Search for the cell housing the specified text and yield its (x, y) center coordinate. 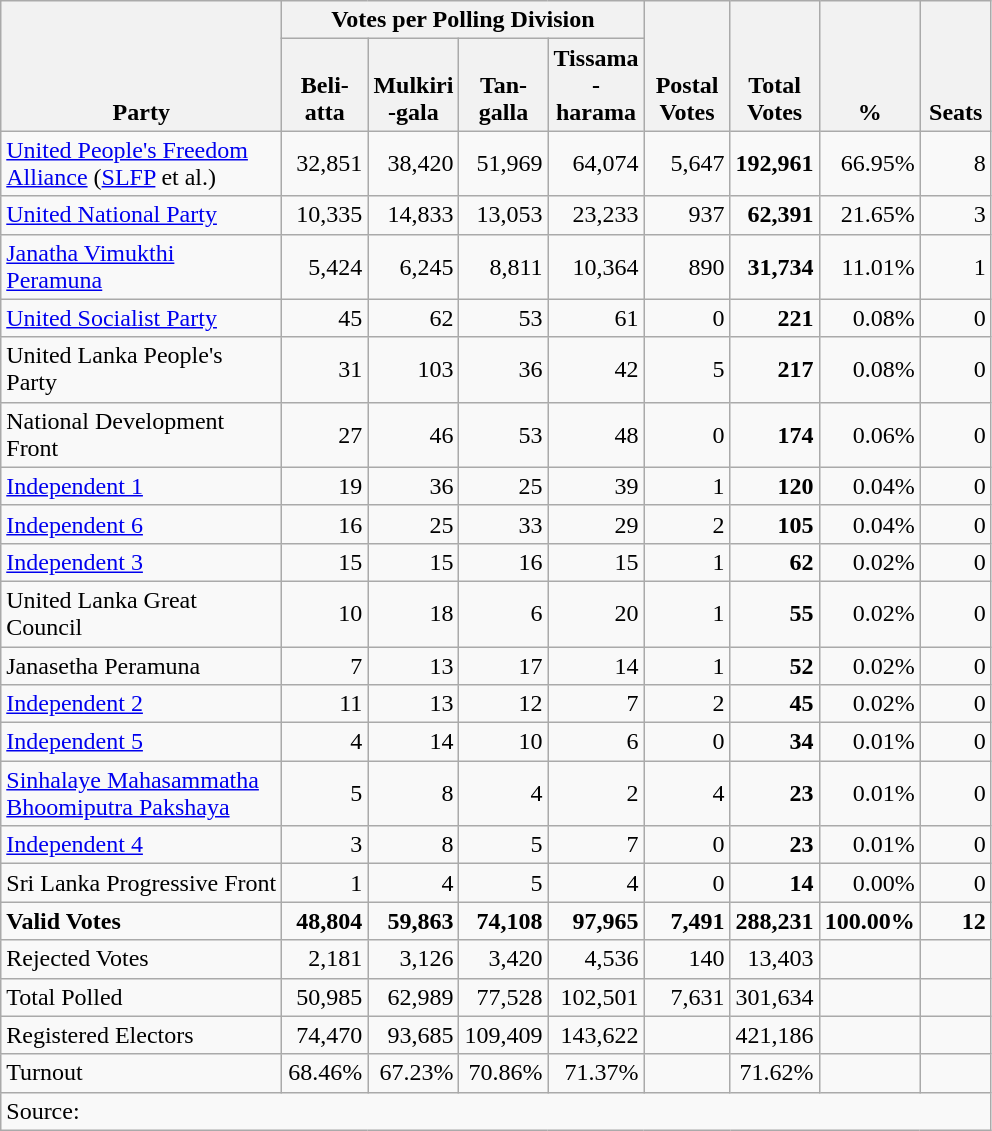
192,961 (774, 164)
217 (774, 370)
27 (325, 434)
Total Votes (774, 66)
Sri Lanka Progressive Front (142, 883)
Rejected Votes (142, 959)
71.37% (596, 1073)
140 (687, 959)
174 (774, 434)
National Development Front (142, 434)
102,501 (596, 997)
10,335 (325, 215)
48 (596, 434)
7,631 (687, 997)
32,851 (325, 164)
34 (774, 742)
221 (774, 318)
67.23% (414, 1073)
11.01% (870, 266)
29 (596, 524)
48,804 (325, 921)
Independent 3 (142, 562)
Registered Electors (142, 1035)
143,622 (596, 1035)
100.00% (870, 921)
31,734 (774, 266)
Total Polled (142, 997)
50,985 (325, 997)
Seats (956, 66)
18 (414, 614)
288,231 (774, 921)
United Lanka People's Party (142, 370)
105 (774, 524)
Tan-galla (504, 85)
5,647 (687, 164)
Votes per Polling Division (463, 20)
14,833 (414, 215)
33 (504, 524)
Party (142, 66)
Sinhalaye Mahasammatha Bhoomiputra Pakshaya (142, 794)
23,233 (596, 215)
77,528 (504, 997)
United People's Freedom Alliance (SLFP et al.) (142, 164)
% (870, 66)
890 (687, 266)
62,989 (414, 997)
74,470 (325, 1035)
62,391 (774, 215)
937 (687, 215)
0.06% (870, 434)
Janatha Vimukthi Peramuna (142, 266)
Janasetha Peramuna (142, 665)
13,053 (504, 215)
59,863 (414, 921)
5,424 (325, 266)
6,245 (414, 266)
13,403 (774, 959)
3,126 (414, 959)
51,969 (504, 164)
120 (774, 486)
Independent 1 (142, 486)
38,420 (414, 164)
20 (596, 614)
97,965 (596, 921)
0.00% (870, 883)
Independent 4 (142, 845)
Independent 2 (142, 704)
11 (325, 704)
Beli-atta (325, 85)
61 (596, 318)
7,491 (687, 921)
64,074 (596, 164)
Tissama-harama (596, 85)
103 (414, 370)
31 (325, 370)
109,409 (504, 1035)
21.65% (870, 215)
8,811 (504, 266)
55 (774, 614)
PostalVotes (687, 66)
Mulkiri-gala (414, 85)
United National Party (142, 215)
301,634 (774, 997)
Turnout (142, 1073)
421,186 (774, 1035)
52 (774, 665)
United Lanka Great Council (142, 614)
2,181 (325, 959)
3,420 (504, 959)
66.95% (870, 164)
17 (504, 665)
19 (325, 486)
74,108 (504, 921)
4,536 (596, 959)
Valid Votes (142, 921)
39 (596, 486)
10,364 (596, 266)
93,685 (414, 1035)
United Socialist Party (142, 318)
Source: (496, 1111)
Independent 5 (142, 742)
70.86% (504, 1073)
Independent 6 (142, 524)
68.46% (325, 1073)
71.62% (774, 1073)
46 (414, 434)
42 (596, 370)
